Provide the (x, y) coordinate of the cell's center where the given text is located.  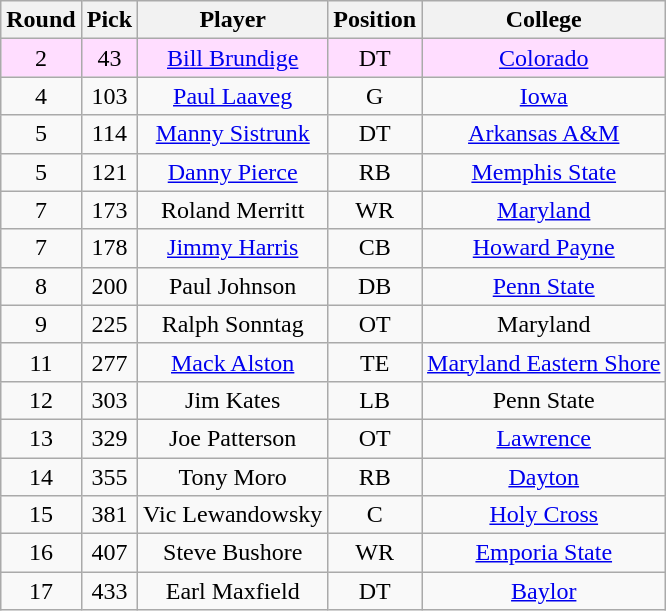
Joe Patterson (233, 438)
Round (41, 20)
TE (375, 362)
Holy Cross (544, 515)
Baylor (544, 591)
Memphis State (544, 172)
178 (109, 248)
121 (109, 172)
433 (109, 591)
Lawrence (544, 438)
DB (375, 286)
277 (109, 362)
Paul Laaveg (233, 96)
103 (109, 96)
12 (41, 400)
15 (41, 515)
Danny Pierce (233, 172)
13 (41, 438)
Jim Kates (233, 400)
173 (109, 210)
Manny Sistrunk (233, 134)
407 (109, 553)
Paul Johnson (233, 286)
College (544, 20)
114 (109, 134)
Ralph Sonntag (233, 324)
Jimmy Harris (233, 248)
Tony Moro (233, 477)
Iowa (544, 96)
Roland Merritt (233, 210)
8 (41, 286)
2 (41, 58)
16 (41, 553)
Dayton (544, 477)
381 (109, 515)
303 (109, 400)
4 (41, 96)
Position (375, 20)
17 (41, 591)
Mack Alston (233, 362)
Vic Lewandowsky (233, 515)
Bill Brundige (233, 58)
225 (109, 324)
200 (109, 286)
Maryland Eastern Shore (544, 362)
CB (375, 248)
C (375, 515)
Emporia State (544, 553)
Player (233, 20)
Colorado (544, 58)
Earl Maxfield (233, 591)
14 (41, 477)
Steve Bushore (233, 553)
G (375, 96)
Howard Payne (544, 248)
329 (109, 438)
11 (41, 362)
43 (109, 58)
Pick (109, 20)
LB (375, 400)
355 (109, 477)
Arkansas A&M (544, 134)
9 (41, 324)
